From the cell containing the given text, extract its center point as [x, y] coordinate. 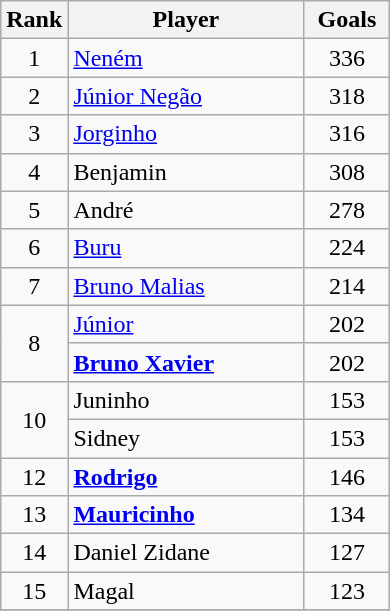
Jorginho [186, 134]
12 [34, 477]
7 [34, 286]
123 [347, 591]
15 [34, 591]
Daniel Zidane [186, 553]
Magal [186, 591]
Bruno Malias [186, 286]
3 [34, 134]
10 [34, 419]
1 [34, 58]
4 [34, 172]
336 [347, 58]
318 [347, 96]
13 [34, 515]
Player [186, 20]
Júnior Negão [186, 96]
Rodrigo [186, 477]
214 [347, 286]
Sidney [186, 438]
278 [347, 210]
André [186, 210]
2 [34, 96]
Mauricinho [186, 515]
Benjamin [186, 172]
Neném [186, 58]
14 [34, 553]
134 [347, 515]
316 [347, 134]
Juninho [186, 400]
5 [34, 210]
Goals [347, 20]
308 [347, 172]
8 [34, 343]
224 [347, 248]
127 [347, 553]
Rank [34, 20]
Bruno Xavier [186, 362]
Buru [186, 248]
146 [347, 477]
6 [34, 248]
Júnior [186, 324]
